Capture the cell that displays the provided text and extract its (X, Y) central coordinate. 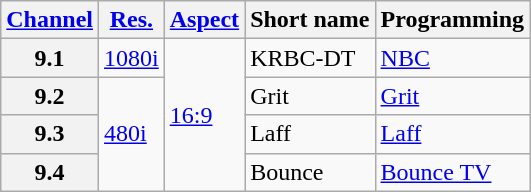
Channel (50, 20)
Bounce TV (452, 172)
Programming (452, 20)
Aspect (204, 20)
Short name (310, 20)
9.3 (50, 134)
9.1 (50, 58)
Bounce (310, 172)
NBC (452, 58)
16:9 (204, 115)
1080i (132, 58)
Res. (132, 20)
9.4 (50, 172)
KRBC-DT (310, 58)
9.2 (50, 96)
480i (132, 134)
